Output the (X, Y) coordinate of the center of the cell containing the given text.  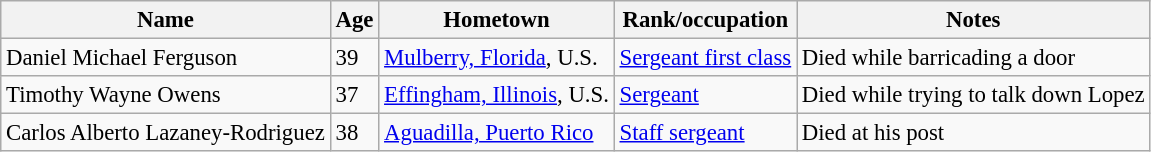
Effingham, Illinois, U.S. (496, 95)
Notes (973, 20)
Mulberry, Florida, U.S. (496, 58)
Age (354, 20)
Died while barricading a door (973, 58)
Sergeant first class (705, 58)
Died at his post (973, 133)
Sergeant (705, 95)
Name (166, 20)
Daniel Michael Ferguson (166, 58)
37 (354, 95)
Hometown (496, 20)
Aguadilla, Puerto Rico (496, 133)
Carlos Alberto Lazaney-Rodriguez (166, 133)
Timothy Wayne Owens (166, 95)
38 (354, 133)
Died while trying to talk down Lopez (973, 95)
Rank/occupation (705, 20)
Staff sergeant (705, 133)
39 (354, 58)
